Return (X, Y) of the center of cell containing provided text 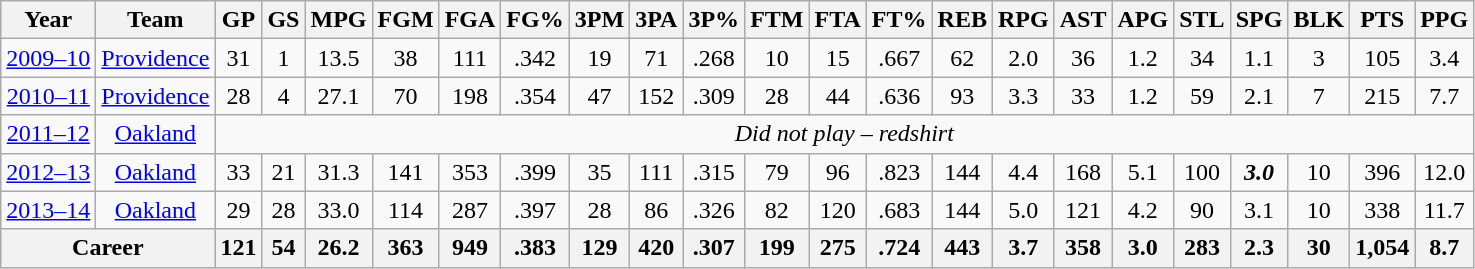
38 (406, 58)
FTM (777, 20)
5.0 (1023, 210)
8.7 (1444, 248)
3PA (656, 20)
.268 (714, 58)
949 (470, 248)
31 (238, 58)
129 (599, 248)
275 (838, 248)
443 (962, 248)
198 (470, 96)
2009–10 (48, 58)
MPG (338, 20)
Year (48, 20)
.683 (899, 210)
3PM (599, 20)
21 (284, 172)
2013–14 (48, 210)
AST (1083, 20)
34 (1202, 58)
26.2 (338, 248)
1,054 (1382, 248)
GS (284, 20)
35 (599, 172)
FT% (899, 20)
79 (777, 172)
70 (406, 96)
4.4 (1023, 172)
71 (656, 58)
15 (838, 58)
.724 (899, 248)
RPG (1023, 20)
13.5 (338, 58)
29 (238, 210)
3 (1319, 58)
30 (1319, 248)
PPG (1444, 20)
363 (406, 248)
100 (1202, 172)
90 (1202, 210)
.354 (535, 96)
31.3 (338, 172)
199 (777, 248)
.309 (714, 96)
SPG (1259, 20)
1.1 (1259, 58)
Team (156, 20)
215 (1382, 96)
114 (406, 210)
3P% (714, 20)
168 (1083, 172)
4 (284, 96)
19 (599, 58)
396 (1382, 172)
152 (656, 96)
7 (1319, 96)
2.0 (1023, 58)
44 (838, 96)
358 (1083, 248)
2012–13 (48, 172)
47 (599, 96)
5.1 (1143, 172)
287 (470, 210)
4.2 (1143, 210)
.636 (899, 96)
3.3 (1023, 96)
.667 (899, 58)
2.3 (1259, 248)
3.4 (1444, 58)
2010–11 (48, 96)
Did not play – redshirt (844, 134)
420 (656, 248)
54 (284, 248)
2011–12 (48, 134)
33.0 (338, 210)
.326 (714, 210)
3.7 (1023, 248)
FGM (406, 20)
1 (284, 58)
APG (1143, 20)
27.1 (338, 96)
REB (962, 20)
283 (1202, 248)
Career (108, 248)
86 (656, 210)
.399 (535, 172)
STL (1202, 20)
120 (838, 210)
.342 (535, 58)
93 (962, 96)
11.7 (1444, 210)
FTA (838, 20)
.823 (899, 172)
36 (1083, 58)
.315 (714, 172)
PTS (1382, 20)
353 (470, 172)
.307 (714, 248)
GP (238, 20)
12.0 (1444, 172)
2.1 (1259, 96)
141 (406, 172)
.397 (535, 210)
BLK (1319, 20)
.383 (535, 248)
FG% (535, 20)
338 (1382, 210)
59 (1202, 96)
96 (838, 172)
62 (962, 58)
7.7 (1444, 96)
105 (1382, 58)
82 (777, 210)
3.1 (1259, 210)
FGA (470, 20)
